Determine the [x, y] coordinate at the center of the cell enclosing the given text.  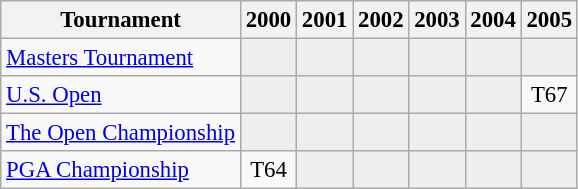
The Open Championship [121, 133]
T64 [268, 170]
2001 [325, 20]
Masters Tournament [121, 58]
PGA Championship [121, 170]
2004 [493, 20]
2003 [437, 20]
2002 [381, 20]
Tournament [121, 20]
U.S. Open [121, 95]
2000 [268, 20]
2005 [549, 20]
T67 [549, 95]
